Identify which cell holds the provided text, then report its [x, y] central coordinate. 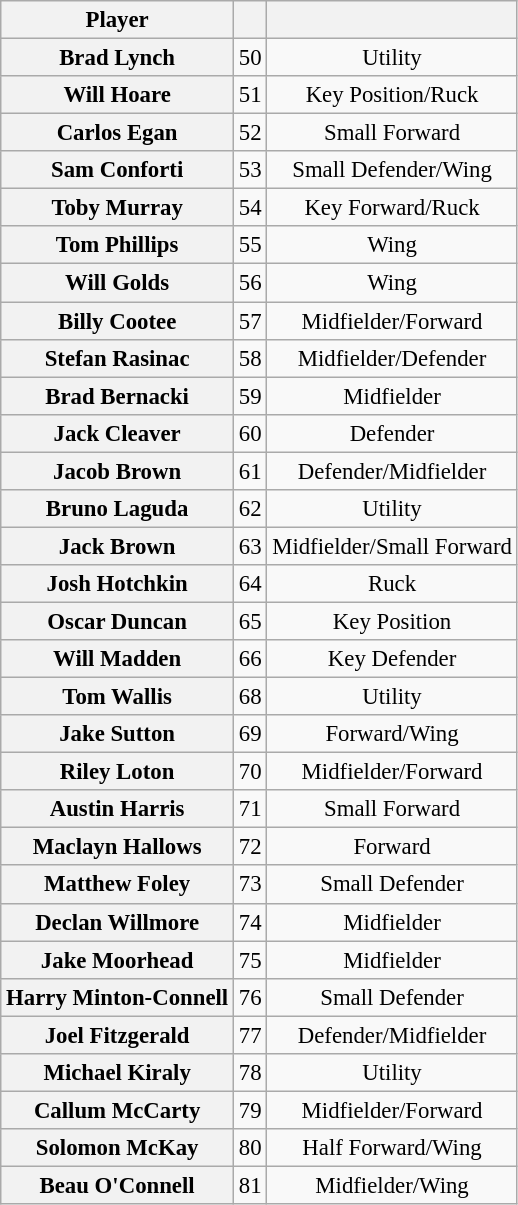
68 [250, 697]
Beau O'Connell [118, 1185]
60 [250, 433]
64 [250, 584]
53 [250, 170]
Forward/Wing [392, 734]
52 [250, 133]
Player [118, 20]
66 [250, 659]
75 [250, 960]
Billy Cootee [118, 321]
59 [250, 396]
Jake Moorhead [118, 960]
Harry Minton-Connell [118, 997]
Michael Kiraly [118, 1073]
Jack Brown [118, 546]
Austin Harris [118, 809]
78 [250, 1073]
Forward [392, 847]
Oscar Duncan [118, 621]
Riley Loton [118, 772]
Stefan Rasinac [118, 358]
Sam Conforti [118, 170]
Carlos Egan [118, 133]
Brad Bernacki [118, 396]
Josh Hotchkin [118, 584]
Midfielder/Small Forward [392, 546]
Toby Murray [118, 208]
77 [250, 1035]
57 [250, 321]
Midfielder/Defender [392, 358]
Jake Sutton [118, 734]
Will Madden [118, 659]
Key Position/Ruck [392, 95]
50 [250, 58]
54 [250, 208]
56 [250, 283]
79 [250, 1110]
Defender [392, 433]
Brad Lynch [118, 58]
73 [250, 885]
Key Position [392, 621]
Matthew Foley [118, 885]
71 [250, 809]
80 [250, 1148]
Tom Phillips [118, 245]
74 [250, 922]
Maclayn Hallows [118, 847]
58 [250, 358]
70 [250, 772]
63 [250, 546]
62 [250, 509]
Will Hoare [118, 95]
Ruck [392, 584]
Solomon McKay [118, 1148]
55 [250, 245]
65 [250, 621]
Midfielder/Wing [392, 1185]
Jacob Brown [118, 471]
Tom Wallis [118, 697]
61 [250, 471]
Jack Cleaver [118, 433]
Half Forward/Wing [392, 1148]
Callum McCarty [118, 1110]
Joel Fitzgerald [118, 1035]
Declan Willmore [118, 922]
72 [250, 847]
Key Defender [392, 659]
76 [250, 997]
69 [250, 734]
Small Defender/Wing [392, 170]
Key Forward/Ruck [392, 208]
81 [250, 1185]
Will Golds [118, 283]
Bruno Laguda [118, 509]
51 [250, 95]
